Identify which cell holds the provided text, then report its [X, Y] central coordinate. 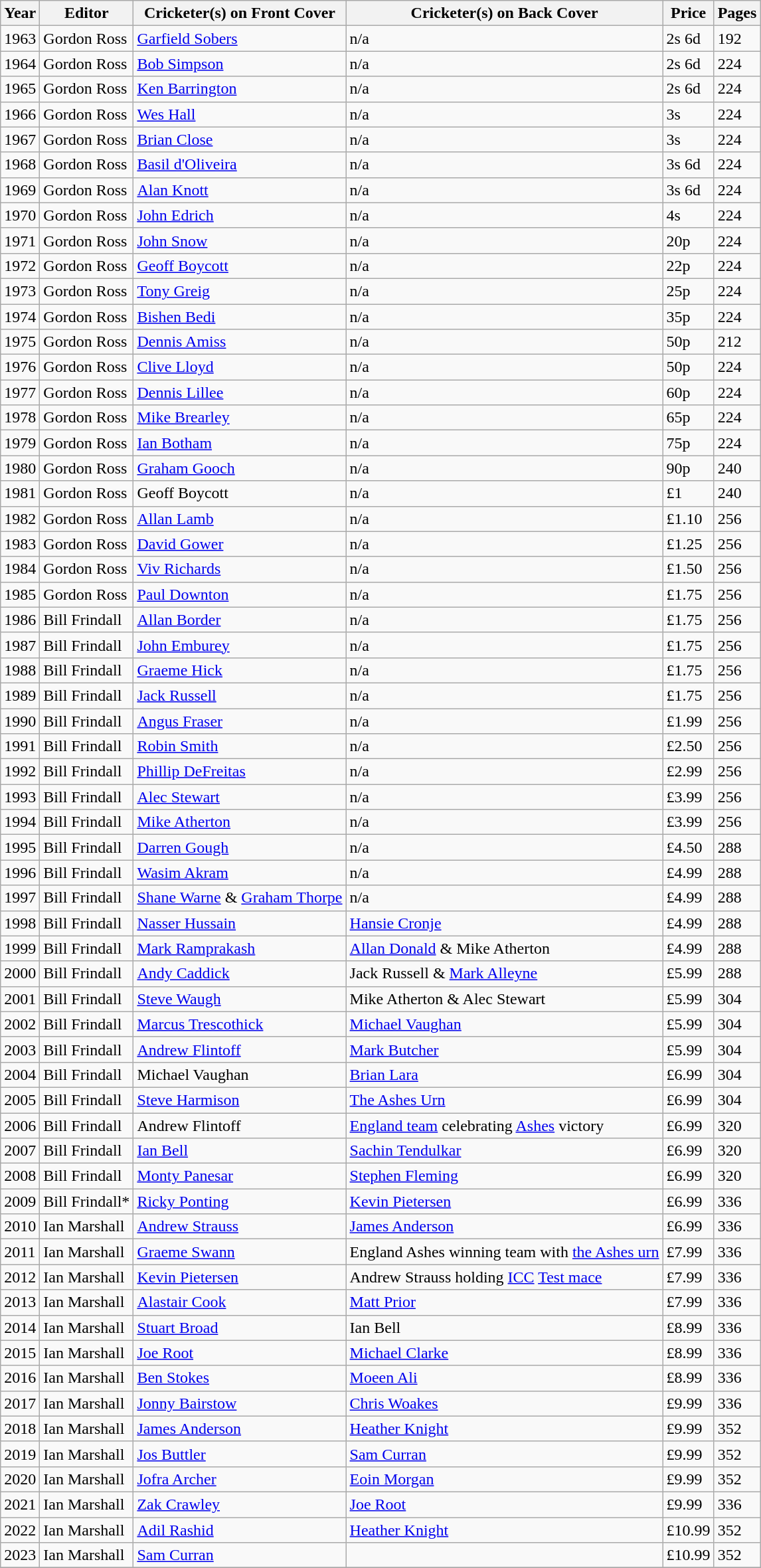
Darren Gough [240, 847]
Jos Buttler [240, 1454]
2020 [20, 1479]
1965 [20, 89]
Mike Atherton & Alec Stewart [505, 999]
1979 [20, 443]
Matt Prior [505, 1302]
20p [688, 240]
Andrew Strauss holding ICC Test mace [505, 1277]
Graeme Hick [240, 670]
1976 [20, 367]
Pages [737, 13]
2022 [20, 1529]
Alec Stewart [240, 797]
Hansie Cronje [505, 923]
Ken Barrington [240, 89]
Alan Knott [240, 190]
1985 [20, 594]
Robin Smith [240, 746]
2015 [20, 1353]
Nasser Hussain [240, 923]
1975 [20, 342]
1999 [20, 948]
1978 [20, 418]
Ben Stokes [240, 1378]
1964 [20, 64]
Year [20, 13]
75p [688, 443]
4s [688, 215]
Clive Lloyd [240, 367]
Marcus Trescothick [240, 1024]
1973 [20, 291]
90p [688, 468]
Graeme Swann [240, 1252]
1995 [20, 847]
1966 [20, 114]
Price [688, 13]
1992 [20, 772]
60p [688, 392]
Alastair Cook [240, 1302]
Jofra Archer [240, 1479]
Basil d'Oliveira [240, 165]
1970 [20, 215]
2011 [20, 1252]
Stuart Broad [240, 1328]
£1.50 [688, 569]
1981 [20, 493]
1988 [20, 670]
2023 [20, 1555]
Phillip DeFreitas [240, 772]
65p [688, 418]
Michael Clarke [505, 1353]
1998 [20, 923]
1983 [20, 544]
2007 [20, 1151]
2016 [20, 1378]
Editor [86, 13]
Ricky Ponting [240, 1201]
1980 [20, 468]
Stephen Fleming [505, 1176]
Viv Richards [240, 569]
Tony Greig [240, 291]
Monty Panesar [240, 1176]
2021 [20, 1504]
25p [688, 291]
Andy Caddick [240, 974]
Zak Crawley [240, 1504]
Mark Butcher [505, 1049]
£2.99 [688, 772]
Shane Warne & Graham Thorpe [240, 898]
Mike Atherton [240, 822]
1989 [20, 695]
Wasim Akram [240, 873]
2019 [20, 1454]
Allan Lamb [240, 519]
Bishen Bedi [240, 317]
1977 [20, 392]
Jonny Bairstow [240, 1403]
1982 [20, 519]
Cricketer(s) on Front Cover [240, 13]
2012 [20, 1277]
Bill Frindall* [86, 1201]
Angus Fraser [240, 721]
Allan Donald & Mike Atherton [505, 948]
Chris Woakes [505, 1403]
John Snow [240, 240]
England team celebrating Ashes victory [505, 1126]
John Emburey [240, 645]
2000 [20, 974]
Eoin Morgan [505, 1479]
1997 [20, 898]
1990 [20, 721]
1974 [20, 317]
2010 [20, 1227]
John Edrich [240, 215]
2001 [20, 999]
Wes Hall [240, 114]
Dennis Lillee [240, 392]
2006 [20, 1126]
Mark Ramprakash [240, 948]
1986 [20, 620]
35p [688, 317]
Garfield Sobers [240, 39]
1969 [20, 190]
£4.50 [688, 847]
Moeen Ali [505, 1378]
2009 [20, 1201]
£1.10 [688, 519]
2018 [20, 1429]
1994 [20, 822]
1971 [20, 240]
Steve Waugh [240, 999]
Dennis Amiss [240, 342]
Allan Border [240, 620]
Bob Simpson [240, 64]
Jack Russell [240, 695]
Brian Lara [505, 1075]
1987 [20, 645]
Andrew Strauss [240, 1227]
Jack Russell & Mark Alleyne [505, 974]
1996 [20, 873]
2008 [20, 1176]
£1.99 [688, 721]
2017 [20, 1403]
1972 [20, 266]
£2.50 [688, 746]
1967 [20, 139]
Mike Brearley [240, 418]
1993 [20, 797]
1991 [20, 746]
Paul Downton [240, 594]
Sachin Tendulkar [505, 1151]
Cricketer(s) on Back Cover [505, 13]
Brian Close [240, 139]
Ian Botham [240, 443]
2003 [20, 1049]
David Gower [240, 544]
2002 [20, 1024]
Adil Rashid [240, 1529]
22p [688, 266]
The Ashes Urn [505, 1100]
2005 [20, 1100]
£1.25 [688, 544]
1963 [20, 39]
1968 [20, 165]
2004 [20, 1075]
England Ashes winning team with the Ashes urn [505, 1252]
Steve Harmison [240, 1100]
192 [737, 39]
2014 [20, 1328]
1984 [20, 569]
Graham Gooch [240, 468]
£1 [688, 493]
2013 [20, 1302]
212 [737, 342]
